Capture the cell that displays the provided text and extract its [x, y] central coordinate. 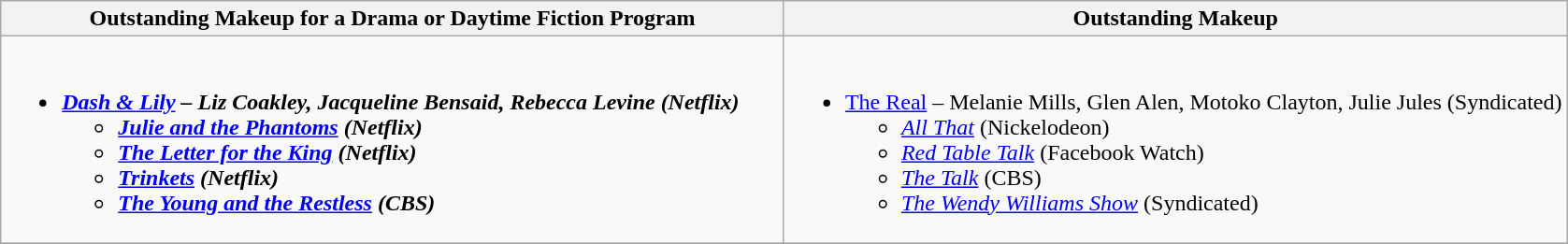
Outstanding Makeup for a Drama or Daytime Fiction Program [393, 19]
Outstanding Makeup [1175, 19]
